Provide the (X, Y) coordinate of the cell's center where the given text is located.  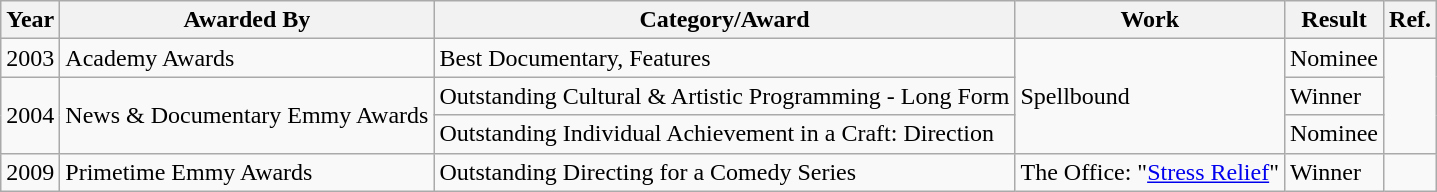
Spellbound (1150, 96)
Ref. (1410, 20)
Category/Award (724, 20)
2004 (30, 115)
Best Documentary, Features (724, 58)
Work (1150, 20)
The Office: "Stress Relief" (1150, 172)
Outstanding Individual Achievement in a Craft: Direction (724, 134)
2003 (30, 58)
2009 (30, 172)
Academy Awards (247, 58)
Result (1334, 20)
Outstanding Cultural & Artistic Programming - Long Form (724, 96)
Primetime Emmy Awards (247, 172)
Year (30, 20)
Awarded By (247, 20)
Outstanding Directing for a Comedy Series (724, 172)
News & Documentary Emmy Awards (247, 115)
